Capture the cell that displays the provided text and extract its (x, y) central coordinate. 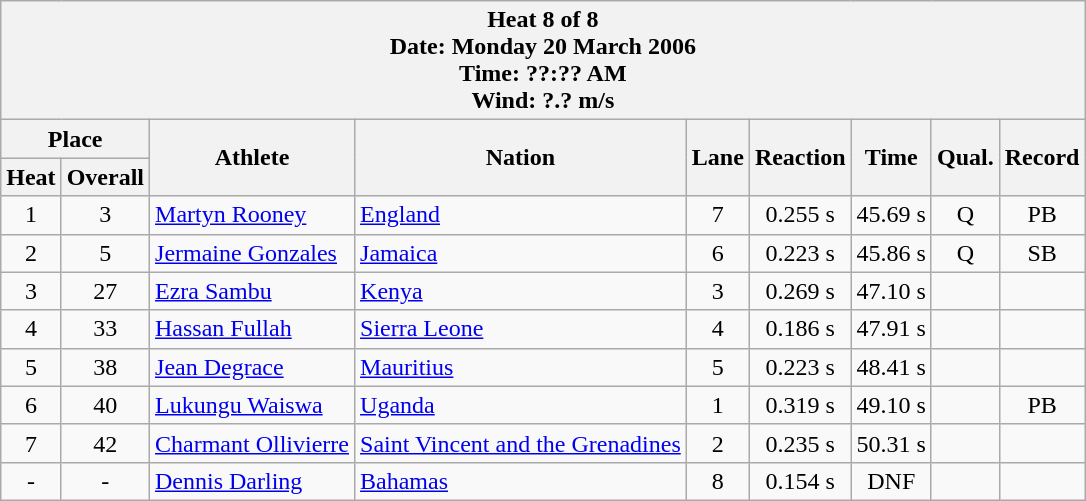
Dennis Darling (252, 481)
DNF (891, 481)
47.91 s (891, 329)
Time (891, 158)
42 (105, 443)
8 (718, 481)
Jamaica (521, 253)
Overall (105, 177)
England (521, 215)
40 (105, 405)
Sierra Leone (521, 329)
45.86 s (891, 253)
0.235 s (800, 443)
Uganda (521, 405)
0.255 s (800, 215)
0.319 s (800, 405)
47.10 s (891, 291)
SB (1042, 253)
Heat 8 of 8 Date: Monday 20 March 2006 Time: ??:?? AM Wind: ?.? m/s (543, 60)
Charmant Ollivierre (252, 443)
Athlete (252, 158)
Nation (521, 158)
Bahamas (521, 481)
38 (105, 367)
Saint Vincent and the Grenadines (521, 443)
48.41 s (891, 367)
Heat (31, 177)
Hassan Fullah (252, 329)
Kenya (521, 291)
Qual. (965, 158)
Lane (718, 158)
Place (76, 139)
Mauritius (521, 367)
0.154 s (800, 481)
Record (1042, 158)
0.269 s (800, 291)
49.10 s (891, 405)
Jean Degrace (252, 367)
Martyn Rooney (252, 215)
Jermaine Gonzales (252, 253)
Ezra Sambu (252, 291)
27 (105, 291)
45.69 s (891, 215)
Lukungu Waiswa (252, 405)
50.31 s (891, 443)
Reaction (800, 158)
0.186 s (800, 329)
33 (105, 329)
